Scan for the cell matching the given text and deliver its (x, y) coordinate at center. 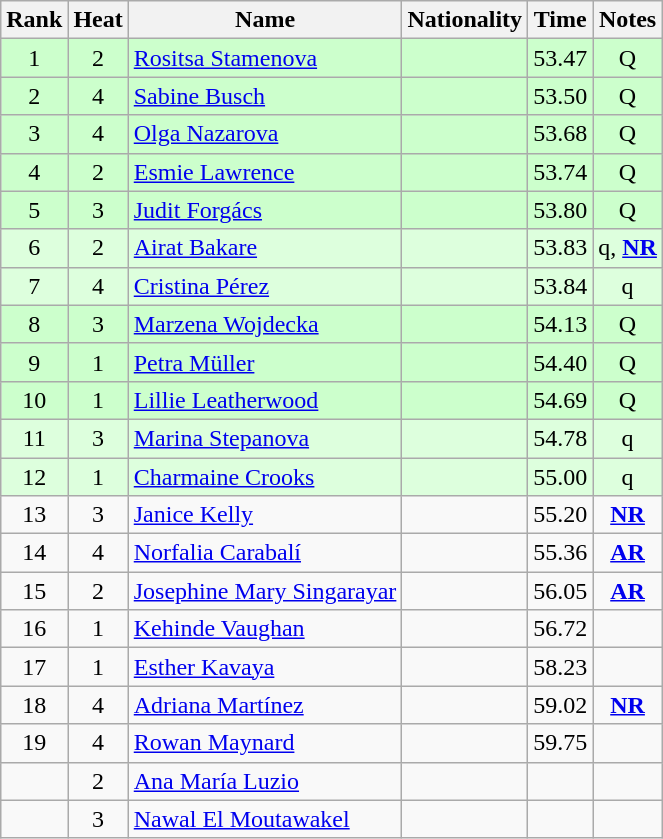
56.72 (560, 629)
17 (34, 667)
Marina Stepanova (265, 438)
53.84 (560, 286)
Judit Forgács (265, 210)
9 (34, 362)
Heat (98, 20)
Esmie Lawrence (265, 172)
13 (34, 515)
5 (34, 210)
12 (34, 477)
59.75 (560, 743)
Marzena Wojdecka (265, 324)
14 (34, 553)
Nawal El Moutawakel (265, 819)
Rowan Maynard (265, 743)
15 (34, 591)
53.83 (560, 248)
56.05 (560, 591)
55.36 (560, 553)
Norfalia Carabalí (265, 553)
Ana María Luzio (265, 781)
11 (34, 438)
Esther Kavaya (265, 667)
q, NR (628, 248)
6 (34, 248)
53.50 (560, 96)
Time (560, 20)
18 (34, 705)
Rositsa Stamenova (265, 58)
53.68 (560, 134)
Petra Müller (265, 362)
53.80 (560, 210)
16 (34, 629)
54.78 (560, 438)
Notes (628, 20)
Josephine Mary Singarayar (265, 591)
55.20 (560, 515)
8 (34, 324)
59.02 (560, 705)
Lillie Leatherwood (265, 400)
58.23 (560, 667)
Charmaine Crooks (265, 477)
Cristina Pérez (265, 286)
Rank (34, 20)
Adriana Martínez (265, 705)
Airat Bakare (265, 248)
19 (34, 743)
55.00 (560, 477)
Sabine Busch (265, 96)
7 (34, 286)
Name (265, 20)
54.13 (560, 324)
53.47 (560, 58)
54.40 (560, 362)
Janice Kelly (265, 515)
10 (34, 400)
Kehinde Vaughan (265, 629)
54.69 (560, 400)
Olga Nazarova (265, 134)
Nationality (465, 20)
53.74 (560, 172)
